Capture the cell that displays the provided text and extract its (x, y) central coordinate. 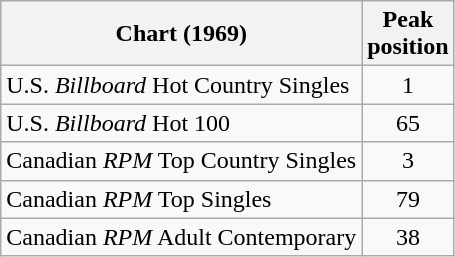
Canadian RPM Top Singles (182, 199)
Chart (1969) (182, 34)
U.S. Billboard Hot Country Singles (182, 85)
1 (408, 85)
U.S. Billboard Hot 100 (182, 123)
79 (408, 199)
3 (408, 161)
Peakposition (408, 34)
Canadian RPM Adult Contemporary (182, 237)
65 (408, 123)
Canadian RPM Top Country Singles (182, 161)
38 (408, 237)
